Find where the given text appears and provide that cell's center as [X, Y] coordinate. 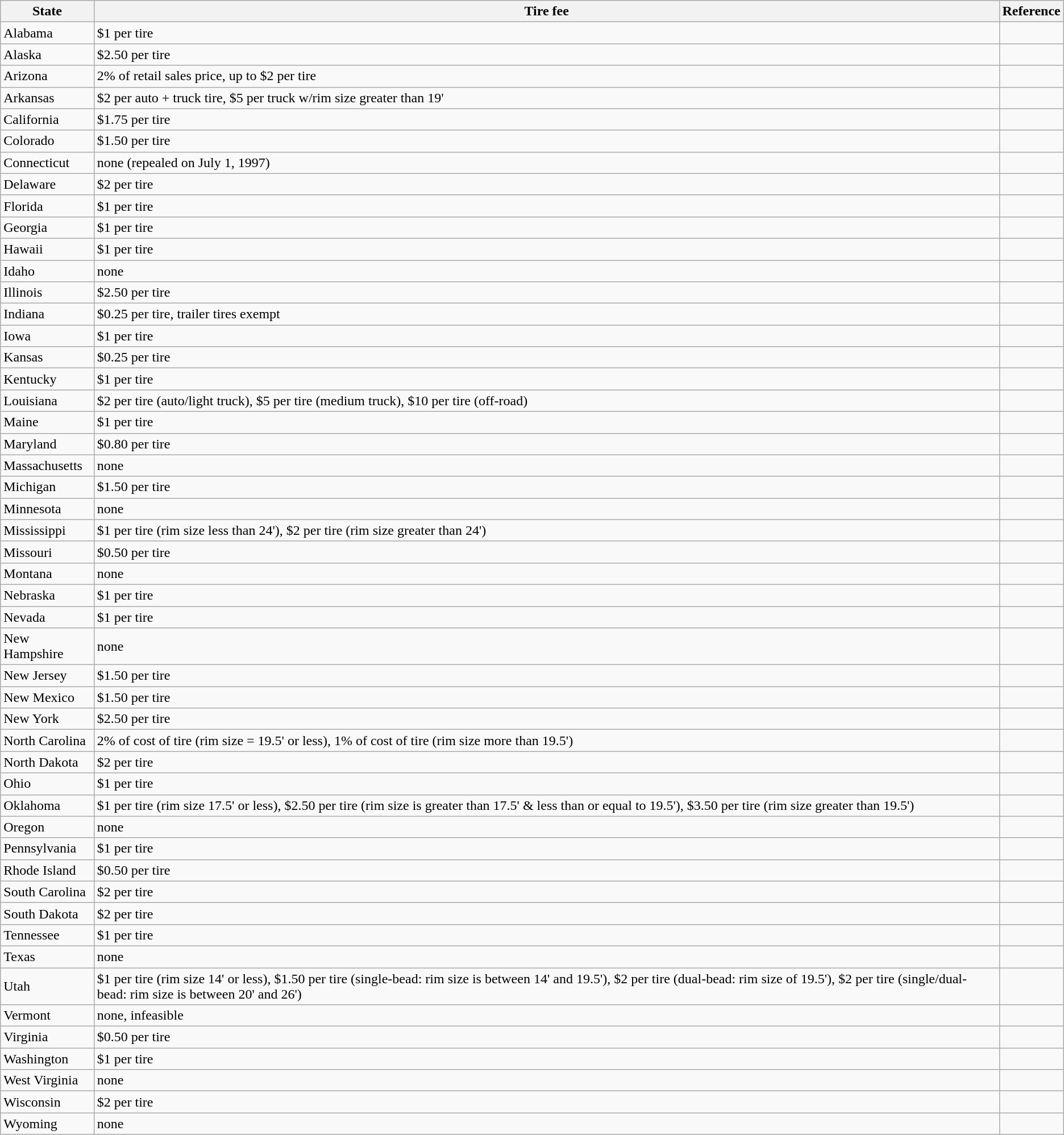
Maine [48, 422]
$0.25 per tire, trailer tires exempt [547, 314]
Nevada [48, 617]
Montana [48, 573]
Missouri [48, 552]
Oregon [48, 827]
Oklahoma [48, 805]
Iowa [48, 336]
Illinois [48, 293]
Louisiana [48, 401]
Wyoming [48, 1124]
Utah [48, 986]
North Dakota [48, 762]
Virginia [48, 1037]
New York [48, 719]
Connecticut [48, 163]
$1 per tire (rim size less than 24'), $2 per tire (rim size greater than 24') [547, 530]
Nebraska [48, 595]
Alaska [48, 55]
Idaho [48, 271]
Pennsylvania [48, 849]
Texas [48, 957]
2% of retail sales price, up to $2 per tire [547, 76]
Indiana [48, 314]
California [48, 119]
Michigan [48, 487]
Tennessee [48, 935]
$1.75 per tire [547, 119]
none (repealed on July 1, 1997) [547, 163]
Arizona [48, 76]
Alabama [48, 33]
New Hampshire [48, 647]
New Mexico [48, 697]
2% of cost of tire (rim size = 19.5' or less), 1% of cost of tire (rim size more than 19.5') [547, 741]
Delaware [48, 184]
Kentucky [48, 379]
$0.80 per tire [547, 444]
Maryland [48, 444]
State [48, 11]
Rhode Island [48, 870]
North Carolina [48, 741]
South Carolina [48, 892]
Reference [1031, 11]
Ohio [48, 784]
Mississippi [48, 530]
Georgia [48, 227]
$2 per tire (auto/light truck), $5 per tire (medium truck), $10 per tire (off-road) [547, 401]
Wisconsin [48, 1102]
Washington [48, 1059]
Florida [48, 206]
Hawaii [48, 249]
New Jersey [48, 676]
$0.25 per tire [547, 357]
Vermont [48, 1016]
none, infeasible [547, 1016]
Arkansas [48, 98]
West Virginia [48, 1080]
Massachusetts [48, 465]
Tire fee [547, 11]
Kansas [48, 357]
Colorado [48, 141]
Minnesota [48, 509]
$2 per auto + truck tire, $5 per truck w/rim size greater than 19' [547, 98]
South Dakota [48, 913]
